Output the (x, y) coordinate of the center of the cell containing the given text.  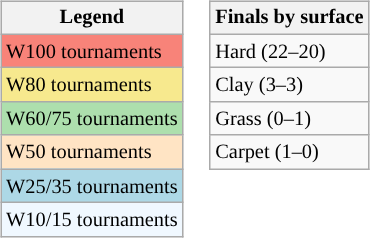
Clay (3–3) (289, 85)
W10/15 tournaments (92, 220)
Carpet (1–0) (289, 152)
W60/75 tournaments (92, 119)
W50 tournaments (92, 152)
Hard (22–20) (289, 51)
Finals by surface (289, 18)
Grass (0–1) (289, 119)
W80 tournaments (92, 85)
W100 tournaments (92, 51)
Legend (92, 18)
W25/35 tournaments (92, 186)
